From the cell containing the given text, extract its center point as [X, Y] coordinate. 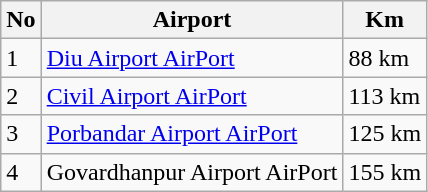
Govardhanpur Airport AirPort [192, 172]
Civil Airport AirPort [192, 96]
4 [21, 172]
Diu Airport AirPort [192, 58]
3 [21, 134]
No [21, 20]
113 km [385, 96]
1 [21, 58]
88 km [385, 58]
125 km [385, 134]
Airport [192, 20]
2 [21, 96]
155 km [385, 172]
Km [385, 20]
Porbandar Airport AirPort [192, 134]
